For the text-containing cell, return its midpoint in (X, Y) coordinate format. 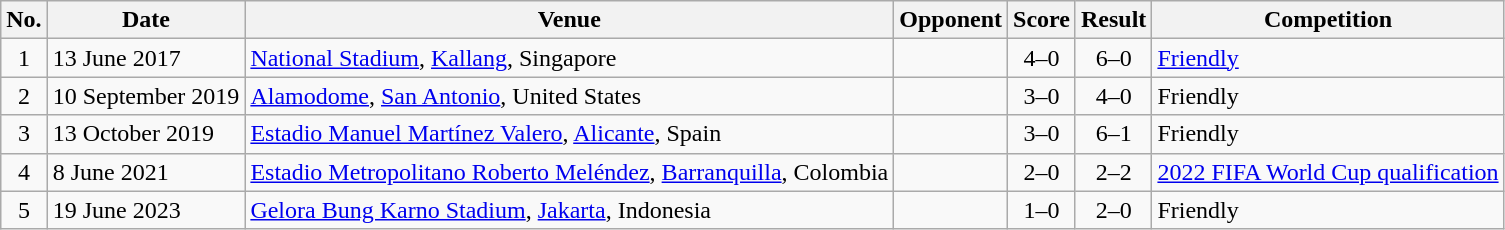
2022 FIFA World Cup qualification (1328, 172)
13 October 2019 (146, 134)
2 (24, 96)
Estadio Manuel Martínez Valero, Alicante, Spain (570, 134)
No. (24, 20)
6–1 (1113, 134)
3 (24, 134)
5 (24, 210)
1 (24, 58)
10 September 2019 (146, 96)
13 June 2017 (146, 58)
Gelora Bung Karno Stadium, Jakarta, Indonesia (570, 210)
National Stadium, Kallang, Singapore (570, 58)
19 June 2023 (146, 210)
Result (1113, 20)
4 (24, 172)
Venue (570, 20)
Estadio Metropolitano Roberto Meléndez, Barranquilla, Colombia (570, 172)
Opponent (951, 20)
6–0 (1113, 58)
Alamodome, San Antonio, United States (570, 96)
8 June 2021 (146, 172)
Date (146, 20)
1–0 (1042, 210)
Score (1042, 20)
2–2 (1113, 172)
Competition (1328, 20)
